Identify which cell holds the provided text, then report its (X, Y) central coordinate. 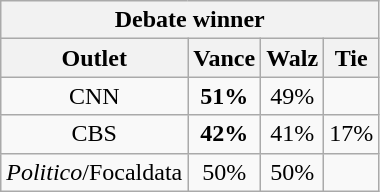
41% (292, 134)
CBS (94, 134)
17% (352, 134)
51% (224, 96)
Vance (224, 58)
42% (224, 134)
Outlet (94, 58)
Tie (352, 58)
Walz (292, 58)
CNN (94, 96)
Debate winner (190, 20)
49% (292, 96)
Politico/Focaldata (94, 172)
